Pinpoint the cell where the given text exists, returning its (x, y) midpoint coordinate. 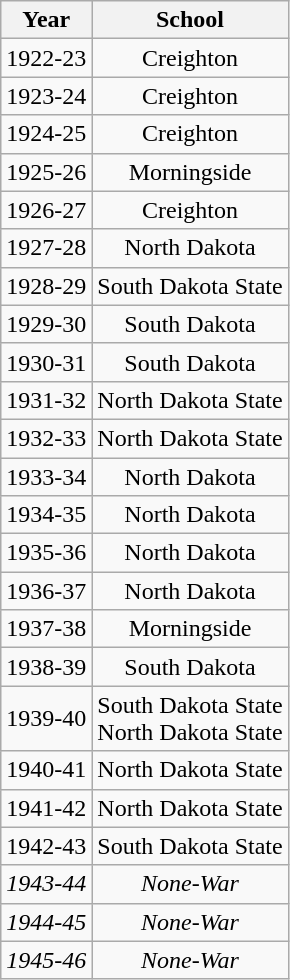
1922-23 (46, 58)
1928-29 (46, 286)
1944-45 (46, 922)
South Dakota StateNorth Dakota State (190, 718)
1933-34 (46, 477)
Year (46, 20)
1940-41 (46, 770)
1924-25 (46, 134)
1939-40 (46, 718)
1937-38 (46, 629)
1936-37 (46, 591)
1932-33 (46, 438)
1923-24 (46, 96)
1930-31 (46, 362)
1945-46 (46, 960)
1938-39 (46, 667)
1935-36 (46, 553)
1926-27 (46, 210)
1941-42 (46, 808)
1931-32 (46, 400)
1934-35 (46, 515)
1927-28 (46, 248)
1929-30 (46, 324)
1943-44 (46, 884)
School (190, 20)
1925-26 (46, 172)
1942-43 (46, 846)
